Capture the cell that displays the provided text and extract its (X, Y) central coordinate. 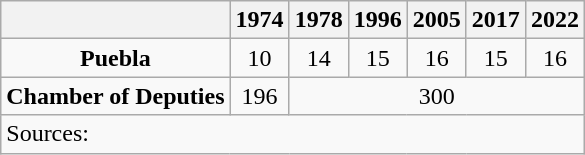
2022 (554, 20)
1996 (378, 20)
Sources: (293, 134)
10 (260, 58)
1974 (260, 20)
14 (318, 58)
2005 (436, 20)
Chamber of Deputies (116, 96)
Puebla (116, 58)
2017 (496, 20)
196 (260, 96)
300 (436, 96)
1978 (318, 20)
